Return (X, Y) of the center of cell containing provided text 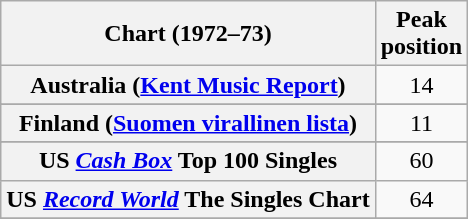
Peakposition (421, 34)
Finland (Suomen virallinen lista) (188, 123)
60 (421, 161)
11 (421, 123)
US Cash Box Top 100 Singles (188, 161)
US Record World The Singles Chart (188, 199)
14 (421, 85)
64 (421, 199)
Chart (1972–73) (188, 34)
Australia (Kent Music Report) (188, 85)
